Find where the given text appears and provide that cell's center as [X, Y] coordinate. 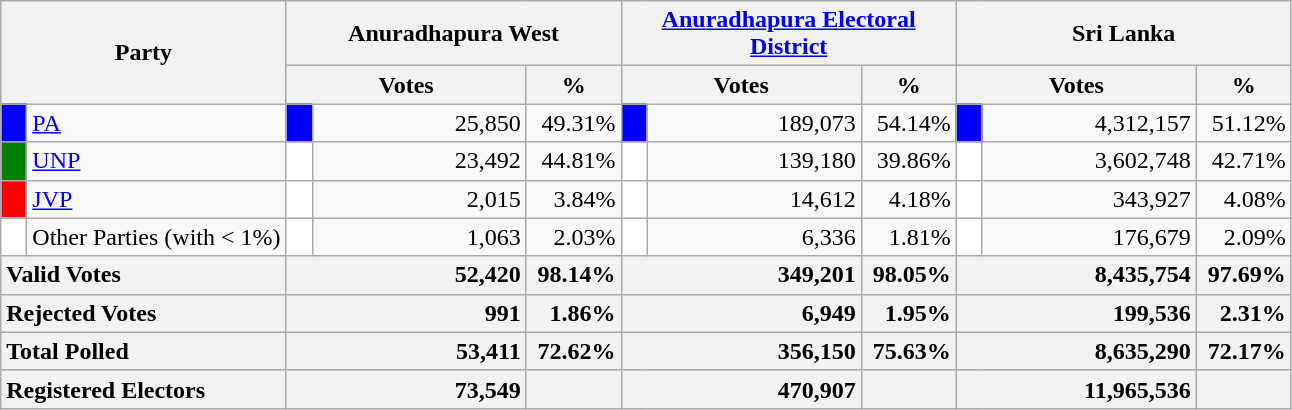
23,492 [419, 161]
Party [144, 52]
3.84% [574, 199]
11,965,536 [1076, 389]
2,015 [419, 199]
51.12% [1244, 123]
52,420 [406, 275]
73,549 [406, 389]
53,411 [406, 351]
3,602,748 [1089, 161]
6,336 [754, 237]
14,612 [754, 199]
1.95% [908, 313]
72.62% [574, 351]
6,949 [741, 313]
349,201 [741, 275]
42.71% [1244, 161]
98.14% [574, 275]
44.81% [574, 161]
Valid Votes [144, 275]
8,435,754 [1076, 275]
343,927 [1089, 199]
470,907 [741, 389]
4.08% [1244, 199]
Other Parties (with < 1%) [156, 237]
25,850 [419, 123]
39.86% [908, 161]
Anuradhapura Electoral District [788, 34]
54.14% [908, 123]
356,150 [741, 351]
Registered Electors [144, 389]
72.17% [1244, 351]
1,063 [419, 237]
49.31% [574, 123]
4,312,157 [1089, 123]
Sri Lanka [1124, 34]
Total Polled [144, 351]
1.86% [574, 313]
8,635,290 [1076, 351]
98.05% [908, 275]
JVP [156, 199]
2.09% [1244, 237]
75.63% [908, 351]
1.81% [908, 237]
139,180 [754, 161]
Rejected Votes [144, 313]
199,536 [1076, 313]
Anuradhapura West [454, 34]
2.31% [1244, 313]
UNP [156, 161]
4.18% [908, 199]
176,679 [1089, 237]
97.69% [1244, 275]
2.03% [574, 237]
991 [406, 313]
189,073 [754, 123]
PA [156, 123]
